Search for the cell housing the specified text and yield its [x, y] center coordinate. 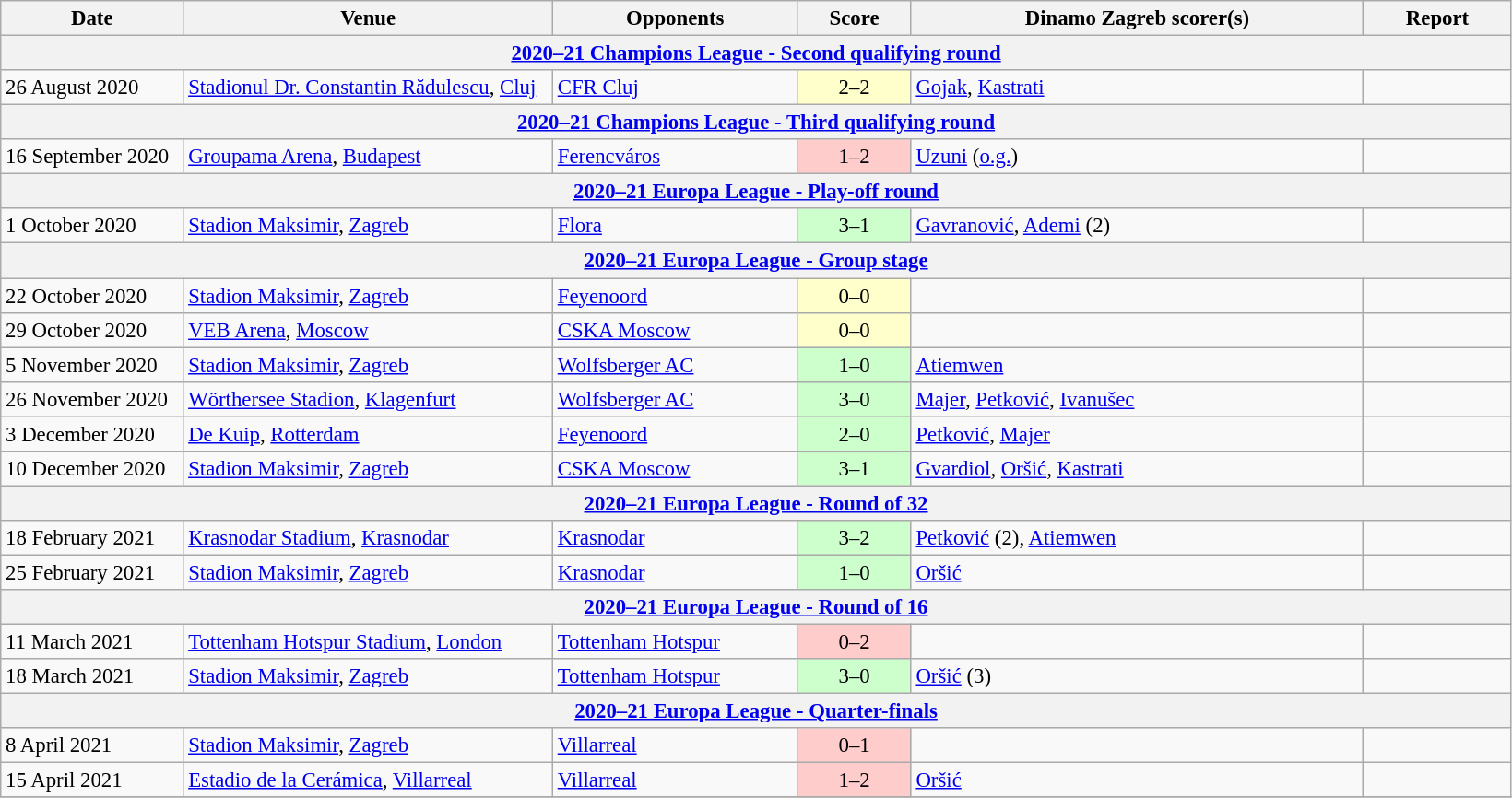
1 October 2020 [92, 226]
2020–21 Europa League - Quarter-finals [756, 711]
0–1 [854, 745]
2020–21 Europa League - Round of 16 [756, 607]
11 March 2021 [92, 642]
Gojak, Kastrati [1138, 88]
26 November 2020 [92, 399]
8 April 2021 [92, 745]
18 March 2021 [92, 676]
5 November 2020 [92, 365]
0–2 [854, 642]
Oršić (3) [1138, 676]
Groupama Arena, Budapest [369, 157]
Score [854, 18]
Atiemwen [1138, 365]
Petković, Majer [1138, 434]
Gvardiol, Oršić, Kastrati [1138, 469]
3–2 [854, 538]
2020–21 Europa League - Group stage [756, 261]
10 December 2020 [92, 469]
18 February 2021 [92, 538]
Uzuni (o.g.) [1138, 157]
2020–21 Champions League - Second qualifying round [756, 53]
Majer, Petković, Ivanušec [1138, 399]
2020–21 Europa League - Round of 32 [756, 503]
CFR Cluj [675, 88]
15 April 2021 [92, 780]
VEB Arena, Moscow [369, 330]
Flora [675, 226]
16 September 2020 [92, 157]
Tottenham Hotspur Stadium, London [369, 642]
26 August 2020 [92, 88]
Date [92, 18]
Gavranović, Ademi (2) [1138, 226]
25 February 2021 [92, 572]
Stadionul Dr. Constantin Rădulescu, Cluj [369, 88]
2020–21 Champions League - Third qualifying round [756, 123]
Report [1438, 18]
De Kuip, Rotterdam [369, 434]
Opponents [675, 18]
Wörthersee Stadion, Klagenfurt [369, 399]
2–2 [854, 88]
Petković (2), Atiemwen [1138, 538]
2020–21 Europa League - Play-off round [756, 192]
3 December 2020 [92, 434]
2–0 [854, 434]
29 October 2020 [92, 330]
Krasnodar Stadium, Krasnodar [369, 538]
Ferencváros [675, 157]
22 October 2020 [92, 296]
Estadio de la Cerámica, Villarreal [369, 780]
Dinamo Zagreb scorer(s) [1138, 18]
Venue [369, 18]
